Find where the given text appears and provide that cell's center as [X, Y] coordinate. 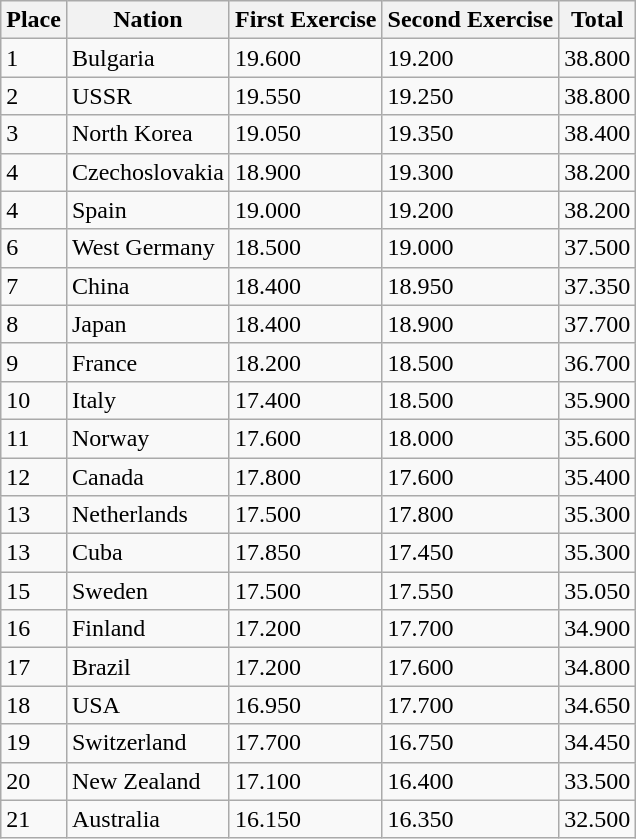
20 [34, 781]
Place [34, 20]
19 [34, 743]
7 [34, 286]
36.700 [598, 362]
6 [34, 248]
Norway [148, 438]
35.600 [598, 438]
Japan [148, 324]
15 [34, 591]
11 [34, 438]
18.000 [470, 438]
North Korea [148, 134]
34.800 [598, 667]
18.200 [306, 362]
2 [34, 96]
19.050 [306, 134]
16.950 [306, 705]
16.150 [306, 819]
12 [34, 477]
Australia [148, 819]
8 [34, 324]
Netherlands [148, 515]
USSR [148, 96]
18.950 [470, 286]
19.550 [306, 96]
18 [34, 705]
34.650 [598, 705]
Nation [148, 20]
19.300 [470, 172]
Brazil [148, 667]
9 [34, 362]
Sweden [148, 591]
10 [34, 400]
38.400 [598, 134]
35.050 [598, 591]
21 [34, 819]
3 [34, 134]
USA [148, 705]
West Germany [148, 248]
1 [34, 58]
32.500 [598, 819]
Canada [148, 477]
Italy [148, 400]
First Exercise [306, 20]
Spain [148, 210]
19.250 [470, 96]
17.550 [470, 591]
37.700 [598, 324]
Total [598, 20]
34.450 [598, 743]
17.450 [470, 553]
35.900 [598, 400]
33.500 [598, 781]
16.400 [470, 781]
France [148, 362]
17.400 [306, 400]
34.900 [598, 629]
Bulgaria [148, 58]
37.350 [598, 286]
37.500 [598, 248]
Czechoslovakia [148, 172]
Switzerland [148, 743]
Second Exercise [470, 20]
16 [34, 629]
16.350 [470, 819]
Cuba [148, 553]
16.750 [470, 743]
17.100 [306, 781]
19.600 [306, 58]
19.350 [470, 134]
Finland [148, 629]
17.850 [306, 553]
17 [34, 667]
New Zealand [148, 781]
China [148, 286]
35.400 [598, 477]
